Scan for the cell matching the given text and deliver its (x, y) coordinate at center. 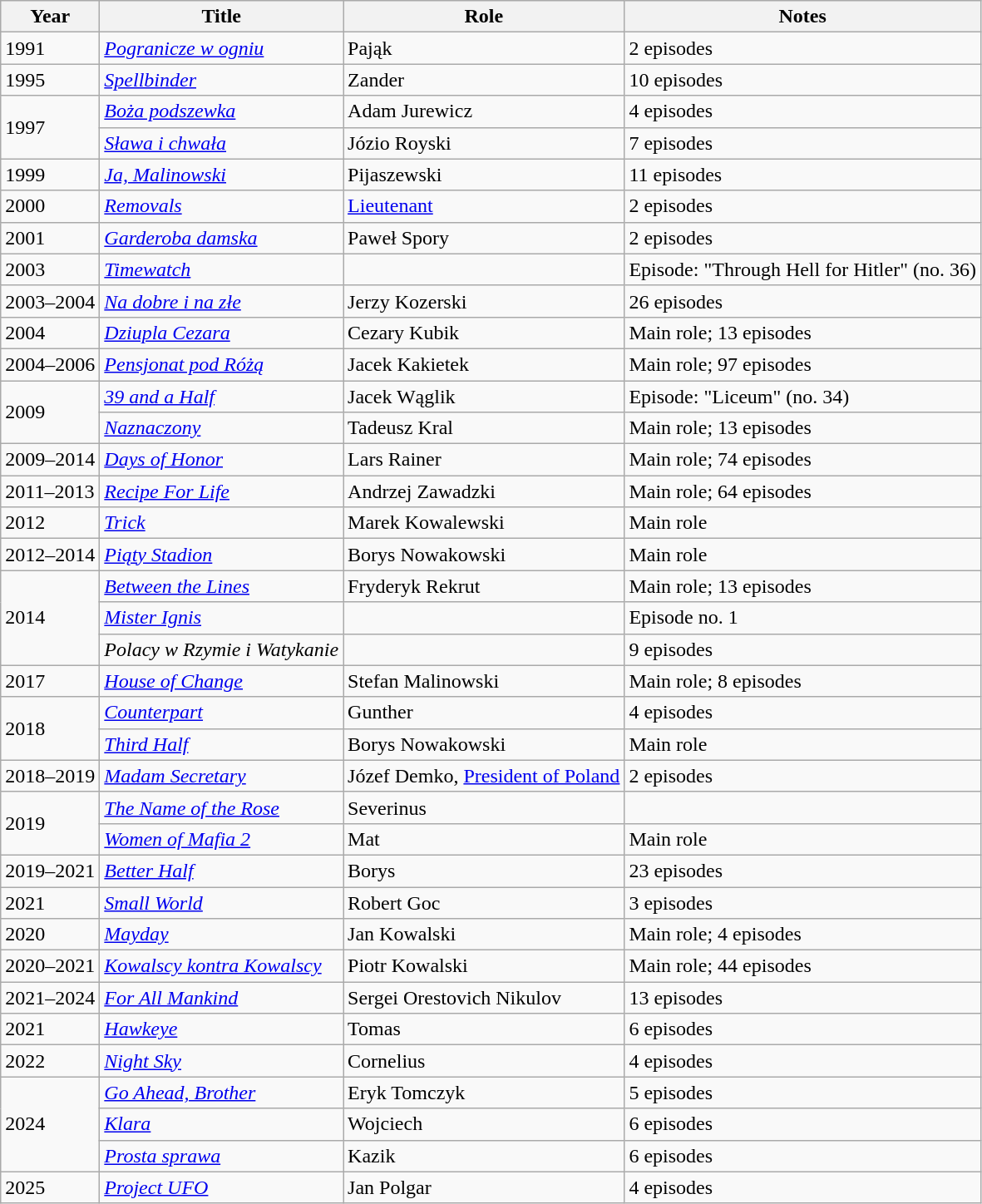
2020–2021 (50, 966)
5 episodes (803, 1093)
Piąty Stadion (221, 555)
Jacek Kakietek (484, 364)
Better Half (221, 871)
Mat (484, 839)
Small World (221, 902)
2009–2014 (50, 460)
9 episodes (803, 649)
2018 (50, 728)
Józio Royski (484, 143)
Project UFO (221, 1187)
Main role; 64 episodes (803, 491)
Mister Ignis (221, 618)
Klara (221, 1124)
Between the Lines (221, 586)
Title (221, 17)
Main role; 97 episodes (803, 364)
Go Ahead, Brother (221, 1093)
2004–2006 (50, 364)
7 episodes (803, 143)
Boża podszewka (221, 111)
Zander (484, 80)
Ja, Malinowski (221, 175)
Sława i chwała (221, 143)
Kazik (484, 1156)
Counterpart (221, 713)
26 episodes (803, 301)
Eryk Tomczyk (484, 1093)
2025 (50, 1187)
Pensjonat pod Różą (221, 364)
2018–2019 (50, 776)
2001 (50, 238)
2009 (50, 412)
2020 (50, 935)
Stefan Malinowski (484, 681)
Third Half (221, 744)
Mayday (221, 935)
39 and a Half (221, 397)
Wojciech (484, 1124)
1995 (50, 80)
Pogranicze w ogniu (221, 48)
Year (50, 17)
Garderoba damska (221, 238)
Dziupla Cezara (221, 333)
13 episodes (803, 998)
Jerzy Kozerski (484, 301)
Jacek Wąglik (484, 397)
Gunther (484, 713)
Andrzej Zawadzki (484, 491)
Episode: "Through Hell for Hitler" (no. 36) (803, 269)
Polacy w Rzymie i Watykanie (221, 649)
Borys (484, 871)
For All Mankind (221, 998)
Robert Goc (484, 902)
Timewatch (221, 269)
Jan Polgar (484, 1187)
Pijaszewski (484, 175)
Prosta sprawa (221, 1156)
1999 (50, 175)
Main role; 8 episodes (803, 681)
11 episodes (803, 175)
Removals (221, 206)
2024 (50, 1124)
2000 (50, 206)
Role (484, 17)
2014 (50, 618)
Jan Kowalski (484, 935)
2021–2024 (50, 998)
Main role; 74 episodes (803, 460)
Kowalscy kontra Kowalscy (221, 966)
Lieutenant (484, 206)
Lars Rainer (484, 460)
Marek Kowalewski (484, 523)
The Name of the Rose (221, 807)
Tomas (484, 1029)
1997 (50, 127)
Women of Mafia 2 (221, 839)
3 episodes (803, 902)
Pająk (484, 48)
10 episodes (803, 80)
2003–2004 (50, 301)
Hawkeye (221, 1029)
Adam Jurewicz (484, 111)
Fryderyk Rekrut (484, 586)
Trick (221, 523)
2011–2013 (50, 491)
Episode: "Liceum" (no. 34) (803, 397)
2019–2021 (50, 871)
23 episodes (803, 871)
1991 (50, 48)
2017 (50, 681)
2004 (50, 333)
Na dobre i na złe (221, 301)
Spellbinder (221, 80)
2003 (50, 269)
Paweł Spory (484, 238)
Notes (803, 17)
Days of Honor (221, 460)
Main role; 4 episodes (803, 935)
2012–2014 (50, 555)
Severinus (484, 807)
Sergei Orestovich Nikulov (484, 998)
Józef Demko, President of Poland (484, 776)
Naznaczony (221, 428)
Cezary Kubik (484, 333)
2012 (50, 523)
Piotr Kowalski (484, 966)
Madam Secretary (221, 776)
Main role; 44 episodes (803, 966)
Cornelius (484, 1061)
Tadeusz Kral (484, 428)
Recipe For Life (221, 491)
2019 (50, 823)
House of Change (221, 681)
Night Sky (221, 1061)
2022 (50, 1061)
Episode no. 1 (803, 618)
